Determine the [x, y] coordinate at the center of the cell enclosing the given text.  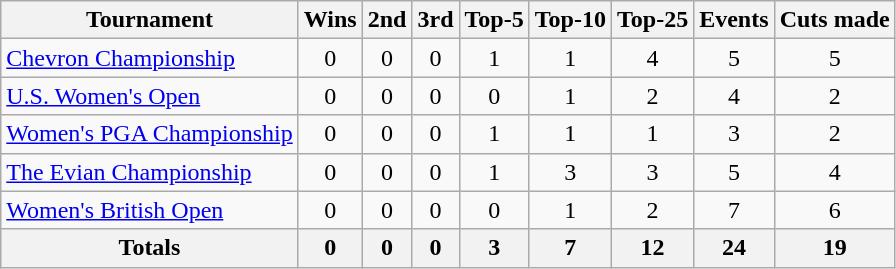
6 [834, 210]
Top-25 [652, 20]
Chevron Championship [150, 58]
The Evian Championship [150, 172]
19 [834, 248]
3rd [436, 20]
Wins [330, 20]
Cuts made [834, 20]
2nd [387, 20]
Events [734, 20]
Top-10 [570, 20]
Women's British Open [150, 210]
12 [652, 248]
Tournament [150, 20]
U.S. Women's Open [150, 96]
24 [734, 248]
Totals [150, 248]
Women's PGA Championship [150, 134]
Top-5 [494, 20]
